Capture the cell that displays the provided text and extract its (X, Y) central coordinate. 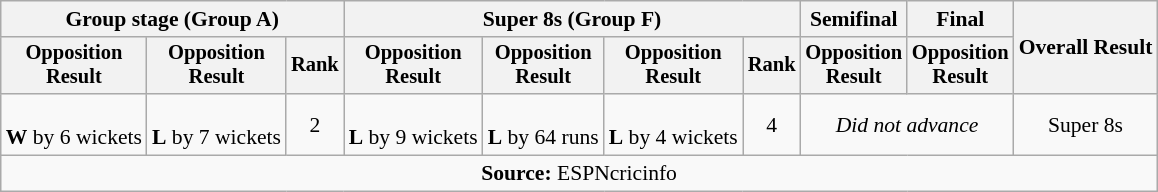
Super 8s (Group F) (572, 19)
4 (772, 124)
Final (960, 19)
W by 6 wickets (74, 124)
2 (315, 124)
Semifinal (854, 19)
Group stage (Group A) (172, 19)
Did not advance (906, 124)
L by 7 wickets (216, 124)
Source: ESPNcricinfo (580, 174)
Overall Result (1086, 48)
L by 9 wickets (414, 124)
L by 4 wickets (674, 124)
L by 64 runs (544, 124)
Super 8s (1086, 124)
